Capture the cell that displays the provided text and extract its (x, y) central coordinate. 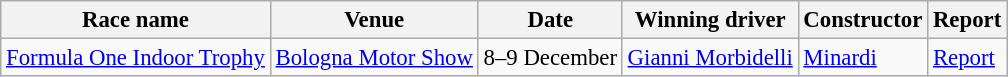
Date (550, 20)
Formula One Indoor Trophy (136, 58)
Constructor (863, 20)
Race name (136, 20)
Venue (374, 20)
Winning driver (710, 20)
8–9 December (550, 58)
Bologna Motor Show (374, 58)
Gianni Morbidelli (710, 58)
Minardi (863, 58)
